Return [X, Y] of the center of cell containing provided text 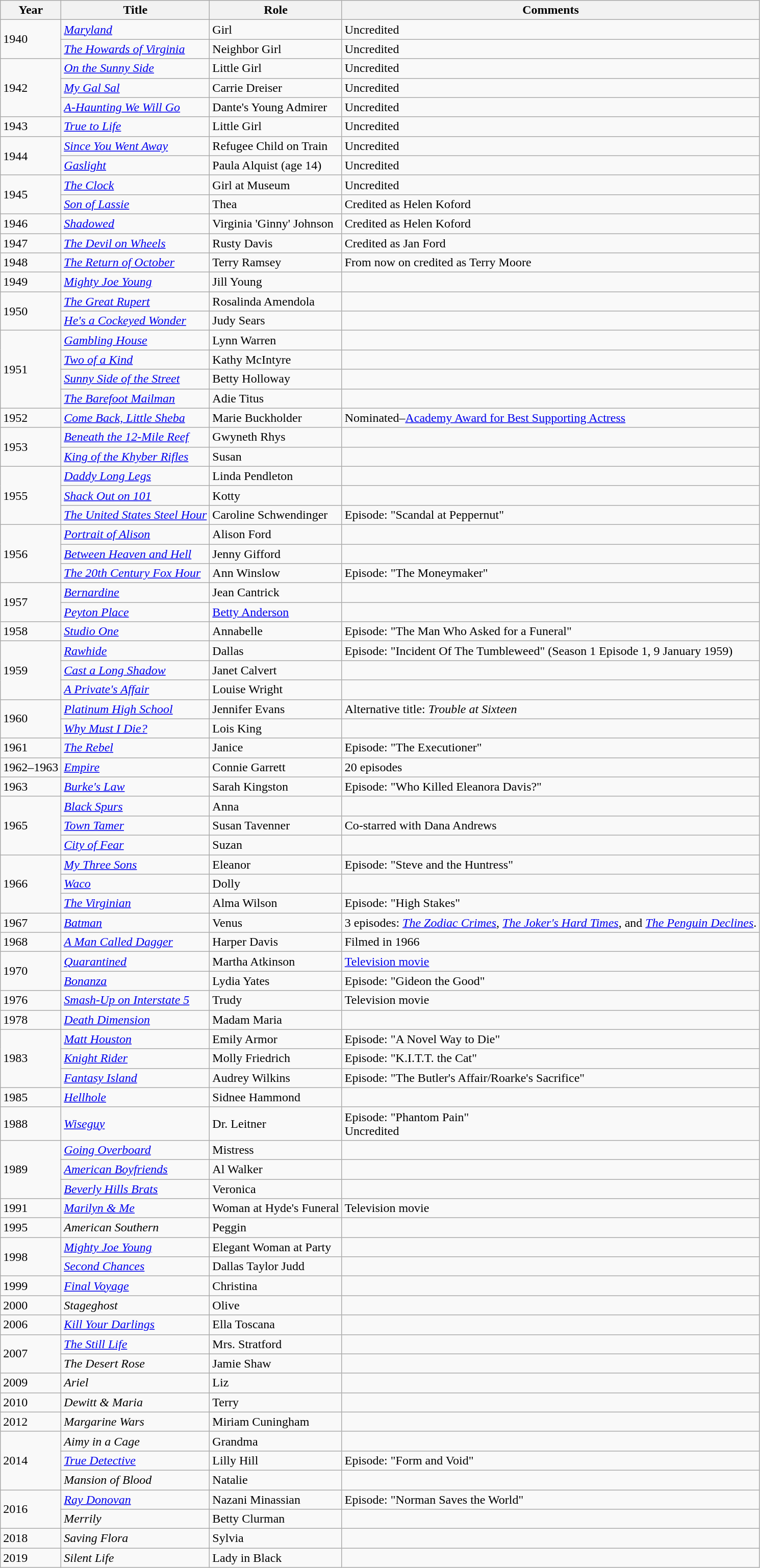
Episode: "The Butler's Affair/Roarke's Sacrifice" [551, 1078]
Episode: "A Novel Way to Die" [551, 1039]
Waco [136, 884]
American Southern [136, 1228]
Episode: "Form and Void" [551, 1460]
Bernardine [136, 593]
Episode: "The Moneymaker" [551, 573]
1966 [31, 884]
1946 [31, 223]
2009 [31, 1383]
Stageghost [136, 1305]
1968 [31, 942]
Nazani Minassian [275, 1499]
Final Voyage [136, 1286]
Episode: "Scandal at Peppernut" [551, 515]
Caroline Schwendinger [275, 515]
Episode: "Incident Of The Tumbleweed" (Season 1 Episode 1, 9 January 1959) [551, 651]
Molly Friedrich [275, 1058]
Girl [275, 30]
1999 [31, 1286]
Platinum High School [136, 709]
A-Haunting We Will Go [136, 107]
Lois King [275, 728]
Come Back, Little Sheba [136, 418]
Gaslight [136, 165]
Judy Sears [275, 321]
Quarantined [136, 962]
Episode: "The Man Who Asked for a Funeral" [551, 631]
2014 [31, 1460]
1951 [31, 369]
Grandma [275, 1441]
1945 [31, 194]
1960 [31, 719]
Episode: "The Executioner" [551, 748]
Dolly [275, 884]
1959 [31, 670]
Going Overboard [136, 1150]
Susan Tavenner [275, 825]
Janice [275, 748]
The Barefoot Mailman [136, 398]
Episode: "Norman Saves the World" [551, 1499]
Burke's Law [136, 787]
The Howards of Virginia [136, 49]
My Gal Sal [136, 88]
2018 [31, 1538]
Connie Garrett [275, 767]
Dr. Leitner [275, 1123]
From now on credited as Terry Moore [551, 263]
Bonanza [136, 981]
Episode: "Who Killed Eleanora Davis?" [551, 787]
Anna [275, 806]
Emily Armor [275, 1039]
King of the Khyber Rifles [136, 457]
Credited as Jan Ford [551, 243]
Silent Life [136, 1558]
1991 [31, 1208]
1948 [31, 263]
Co-starred with Dana Andrews [551, 825]
The Clock [136, 185]
1976 [31, 1000]
1962–1963 [31, 767]
Madam Maria [275, 1020]
The Return of October [136, 263]
Virginia 'Ginny' Johnson [275, 223]
Kotty [275, 495]
Rawhide [136, 651]
Ariel [136, 1383]
My Three Sons [136, 865]
Sidnee Hammond [275, 1097]
Death Dimension [136, 1020]
Batman [136, 923]
Portrait of Alison [136, 534]
Comments [551, 10]
Kathy McIntyre [275, 360]
1942 [31, 88]
Episode: "K.I.T.T. the Cat" [551, 1058]
Thea [275, 204]
1944 [31, 156]
1943 [31, 127]
Smash-Up on Interstate 5 [136, 1000]
Martha Atkinson [275, 962]
Venus [275, 923]
Mistress [275, 1150]
Eleanor [275, 865]
City of Fear [136, 845]
Neighbor Girl [275, 49]
Aimy in a Cage [136, 1441]
The Virginian [136, 903]
Matt Houston [136, 1039]
1963 [31, 787]
Al Walker [275, 1169]
Elegant Woman at Party [275, 1247]
Between Heaven and Hell [136, 553]
Alma Wilson [275, 903]
1956 [31, 553]
The Still Life [136, 1344]
Sylvia [275, 1538]
Woman at Hyde's Funeral [275, 1208]
1953 [31, 447]
Beneath the 12-Mile Reef [136, 437]
1940 [31, 39]
Ann Winslow [275, 573]
Lydia Yates [275, 981]
Sunny Side of the Street [136, 379]
Janet Calvert [275, 670]
2019 [31, 1558]
Marie Buckholder [275, 418]
Peggin [275, 1228]
2006 [31, 1325]
Jill Young [275, 282]
1947 [31, 243]
Betty Anderson [275, 612]
1983 [31, 1058]
The Devil on Wheels [136, 243]
Peyton Place [136, 612]
Rusty Davis [275, 243]
Second Chances [136, 1267]
Marilyn & Me [136, 1208]
Liz [275, 1383]
Jenny Gifford [275, 553]
Refugee Child on Train [275, 146]
Son of Lassie [136, 204]
2016 [31, 1509]
1958 [31, 631]
3 episodes: The Zodiac Crimes, The Joker's Hard Times, and The Penguin Declines. [551, 923]
Harper Davis [275, 942]
Gwyneth Rhys [275, 437]
True Detective [136, 1460]
Betty Holloway [275, 379]
Saving Flora [136, 1538]
The 20th Century Fox Hour [136, 573]
1965 [31, 825]
The Rebel [136, 748]
Jamie Shaw [275, 1363]
Adie Titus [275, 398]
Trudy [275, 1000]
Terry Ramsey [275, 263]
Christina [275, 1286]
Miriam Cuningham [275, 1422]
Cast a Long Shadow [136, 670]
Why Must I Die? [136, 728]
Role [275, 10]
Empire [136, 767]
Natalie [275, 1480]
Audrey Wilkins [275, 1078]
2000 [31, 1305]
Betty Clurman [275, 1519]
Linda Pendleton [275, 476]
1989 [31, 1169]
Daddy Long Legs [136, 476]
1985 [31, 1097]
Studio One [136, 631]
Nominated–Academy Award for Best Supporting Actress [551, 418]
Mrs. Stratford [275, 1344]
Town Tamer [136, 825]
Dewitt & Maria [136, 1402]
True to Life [136, 127]
Lilly Hill [275, 1460]
Lady in Black [275, 1558]
1949 [31, 282]
1988 [31, 1123]
The Great Rupert [136, 301]
Mansion of Blood [136, 1480]
2007 [31, 1354]
Susan [275, 457]
Merrily [136, 1519]
Maryland [136, 30]
Knight Rider [136, 1058]
Episode: "Phantom Pain"Uncredited [551, 1123]
Olive [275, 1305]
2012 [31, 1422]
Shack Out on 101 [136, 495]
20 episodes [551, 767]
Margarine Wars [136, 1422]
1978 [31, 1020]
Carrie Dreiser [275, 88]
Shadowed [136, 223]
A Man Called Dagger [136, 942]
Alternative title: Trouble at Sixteen [551, 709]
Paula Alquist (age 14) [275, 165]
Hellhole [136, 1097]
Two of a Kind [136, 360]
Gambling House [136, 340]
1952 [31, 418]
Since You Went Away [136, 146]
Alison Ford [275, 534]
A Private's Affair [136, 690]
Title [136, 10]
Wiseguy [136, 1123]
1967 [31, 923]
Fantasy Island [136, 1078]
1995 [31, 1228]
Terry [275, 1402]
1957 [31, 602]
Suzan [275, 845]
Filmed in 1966 [551, 942]
Episode: "Gideon the Good" [551, 981]
Episode: "High Stakes" [551, 903]
Ray Donovan [136, 1499]
Black Spurs [136, 806]
Rosalinda Amendola [275, 301]
1950 [31, 311]
Girl at Museum [275, 185]
He's a Cockeyed Wonder [136, 321]
Lynn Warren [275, 340]
Kill Your Darlings [136, 1325]
Year [31, 10]
Louise Wright [275, 690]
1955 [31, 495]
Annabelle [275, 631]
Beverly Hills Brats [136, 1189]
Veronica [275, 1189]
Dallas Taylor Judd [275, 1267]
Episode: "Steve and the Huntress" [551, 865]
Dallas [275, 651]
1970 [31, 971]
Jean Cantrick [275, 593]
1998 [31, 1257]
Dante's Young Admirer [275, 107]
2010 [31, 1402]
1961 [31, 748]
The United States Steel Hour [136, 515]
On the Sunny Side [136, 68]
Sarah Kingston [275, 787]
Ella Toscana [275, 1325]
American Boyfriends [136, 1169]
The Desert Rose [136, 1363]
Jennifer Evans [275, 709]
